Identify which cell holds the provided text, then report its (x, y) central coordinate. 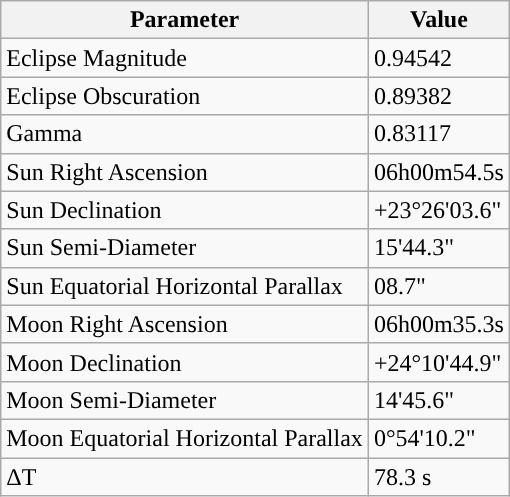
0.89382 (438, 96)
Eclipse Magnitude (185, 58)
+23°26'03.6" (438, 210)
ΔT (185, 477)
08.7" (438, 286)
Sun Equatorial Horizontal Parallax (185, 286)
14'45.6" (438, 400)
Moon Declination (185, 362)
0.94542 (438, 58)
78.3 s (438, 477)
Gamma (185, 134)
06h00m35.3s (438, 324)
Sun Right Ascension (185, 172)
Eclipse Obscuration (185, 96)
0.83117 (438, 134)
Value (438, 20)
Moon Right Ascension (185, 324)
Sun Semi-Diameter (185, 248)
Parameter (185, 20)
06h00m54.5s (438, 172)
15'44.3" (438, 248)
Moon Equatorial Horizontal Parallax (185, 438)
0°54'10.2" (438, 438)
Moon Semi-Diameter (185, 400)
Sun Declination (185, 210)
+24°10'44.9" (438, 362)
